Search for the cell housing the specified text and yield its (X, Y) center coordinate. 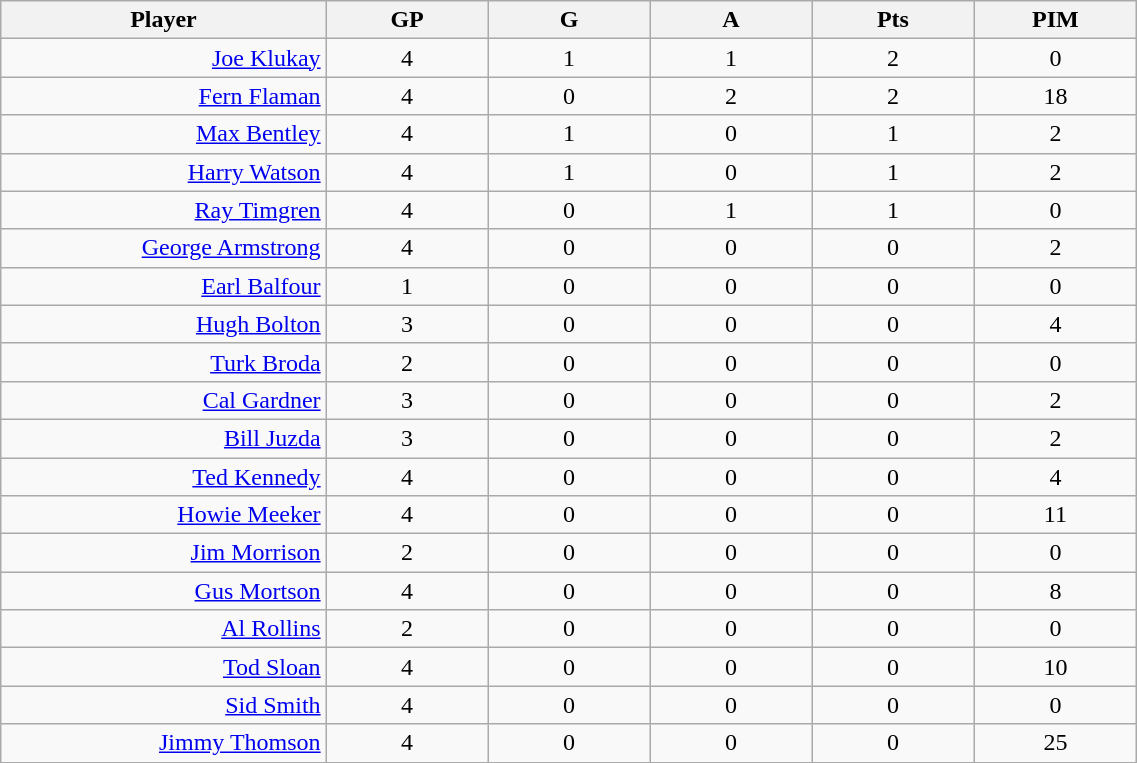
Jim Morrison (164, 553)
George Armstrong (164, 248)
Tod Sloan (164, 667)
Jimmy Thomson (164, 743)
10 (1056, 667)
8 (1056, 591)
Cal Gardner (164, 400)
G (569, 20)
Sid Smith (164, 705)
25 (1056, 743)
Ted Kennedy (164, 477)
Earl Balfour (164, 286)
Gus Mortson (164, 591)
Howie Meeker (164, 515)
A (731, 20)
GP (407, 20)
11 (1056, 515)
Fern Flaman (164, 96)
PIM (1056, 20)
Harry Watson (164, 172)
Player (164, 20)
Ray Timgren (164, 210)
Al Rollins (164, 629)
Max Bentley (164, 134)
Bill Juzda (164, 438)
Turk Broda (164, 362)
Pts (893, 20)
Hugh Bolton (164, 324)
Joe Klukay (164, 58)
18 (1056, 96)
